Locate the cell with the specified text and output its (x, y) center coordinate. 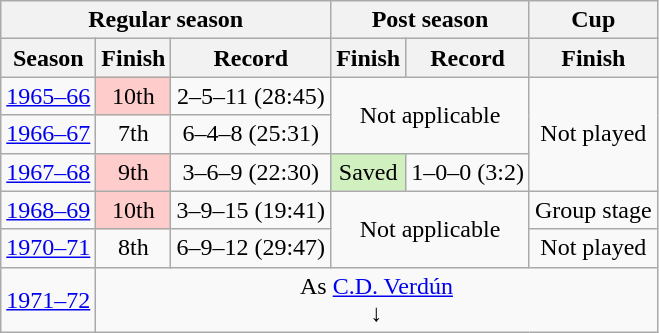
Season (48, 58)
9th (134, 172)
As C.D. Verdún↓ (376, 300)
2–5–11 (28:45) (251, 96)
6–9–12 (29:47) (251, 248)
7th (134, 134)
1967–68 (48, 172)
Group stage (593, 210)
1971–72 (48, 300)
1965–66 (48, 96)
Cup (593, 20)
3–9–15 (19:41) (251, 210)
8th (134, 248)
Post season (430, 20)
Saved (368, 172)
6–4–8 (25:31) (251, 134)
1970–71 (48, 248)
1–0–0 (3:2) (468, 172)
Regular season (166, 20)
1968–69 (48, 210)
3–6–9 (22:30) (251, 172)
1966–67 (48, 134)
